From the cell containing the given text, extract its center point as (X, Y) coordinate. 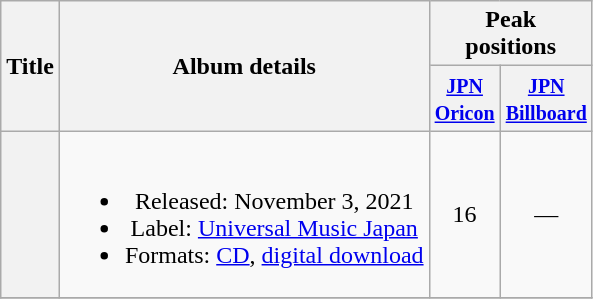
Album details (244, 66)
JPNOricon (464, 98)
Peak positions (510, 34)
Released: November 3, 2021Label: Universal Music JapanFormats: CD, digital download (244, 214)
16 (464, 214)
Title (30, 66)
— (546, 214)
JPNBillboard (546, 98)
